Scan for the cell matching the given text and deliver its [X, Y] coordinate at center. 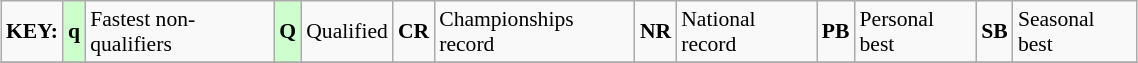
Q [288, 32]
NR [656, 32]
Qualified [347, 32]
CR [414, 32]
q [74, 32]
National record [746, 32]
PB [836, 32]
Fastest non-qualifiers [180, 32]
Personal best [916, 32]
Championships record [534, 32]
KEY: [32, 32]
SB [994, 32]
Seasonal best [1075, 32]
